Scan for the cell matching the given text and deliver its [x, y] coordinate at center. 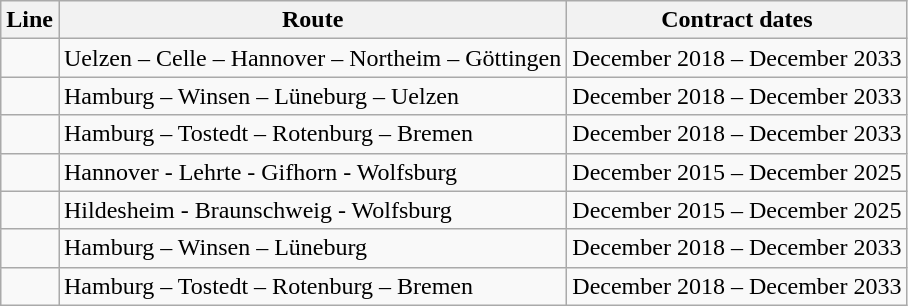
Hamburg – Winsen – Lüneburg – Uelzen [312, 96]
Route [312, 20]
Uelzen – Celle – Hannover – Northeim – Göttingen [312, 58]
Hildesheim - Braunschweig - Wolfsburg [312, 210]
Line [30, 20]
Hannover - Lehrte - Gifhorn - Wolfsburg [312, 172]
Hamburg – Winsen – Lüneburg [312, 248]
Contract dates [737, 20]
